Determine the [x, y] coordinate at the center of the cell enclosing the given text.  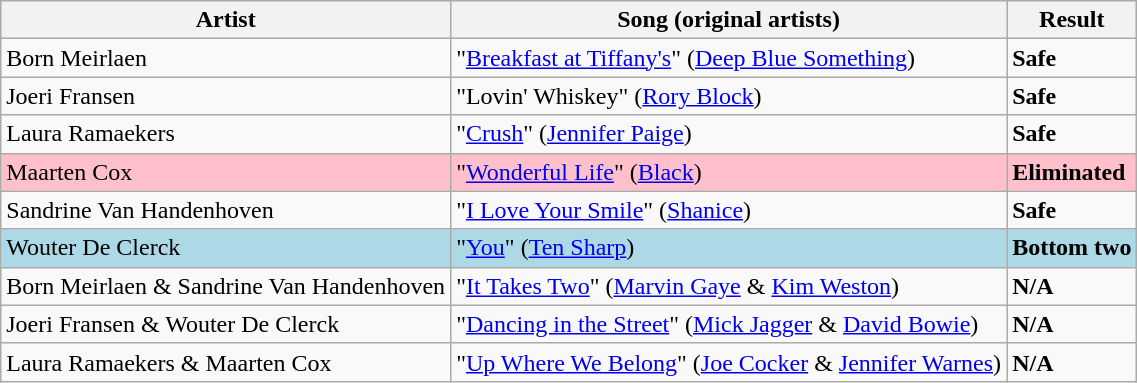
"Up Where We Belong" (Joe Cocker & Jennifer Warnes) [729, 362]
"I Love Your Smile" (Shanice) [729, 210]
Born Meirlaen & Sandrine Van Handenhoven [226, 286]
Song (original artists) [729, 20]
Laura Ramaekers & Maarten Cox [226, 362]
"Breakfast at Tiffany's" (Deep Blue Something) [729, 58]
"It Takes Two" (Marvin Gaye & Kim Weston) [729, 286]
"Dancing in the Street" (Mick Jagger & David Bowie) [729, 324]
Laura Ramaekers [226, 134]
"Wonderful Life" (Black) [729, 172]
Bottom two [1072, 248]
Wouter De Clerck [226, 248]
"Lovin' Whiskey" (Rory Block) [729, 96]
Maarten Cox [226, 172]
Result [1072, 20]
Joeri Fransen [226, 96]
"You" (Ten Sharp) [729, 248]
Joeri Fransen & Wouter De Clerck [226, 324]
Sandrine Van Handenhoven [226, 210]
Artist [226, 20]
Born Meirlaen [226, 58]
Eliminated [1072, 172]
"Crush" (Jennifer Paige) [729, 134]
